Return [X, Y] of the center of cell containing provided text 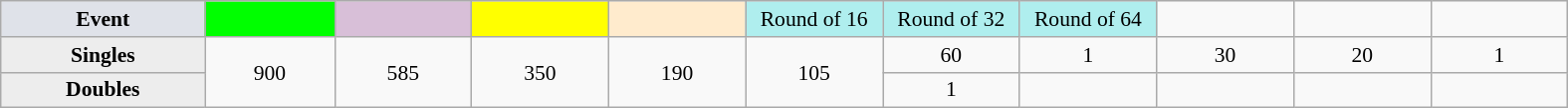
Round of 16 [814, 19]
60 [951, 55]
105 [814, 72]
190 [677, 72]
Round of 64 [1088, 19]
Doubles [104, 90]
900 [270, 72]
Event [104, 19]
Singles [104, 55]
585 [403, 72]
30 [1226, 55]
20 [1362, 55]
Round of 32 [951, 19]
350 [541, 72]
